For the text-containing cell, return its midpoint in [X, Y] coordinate format. 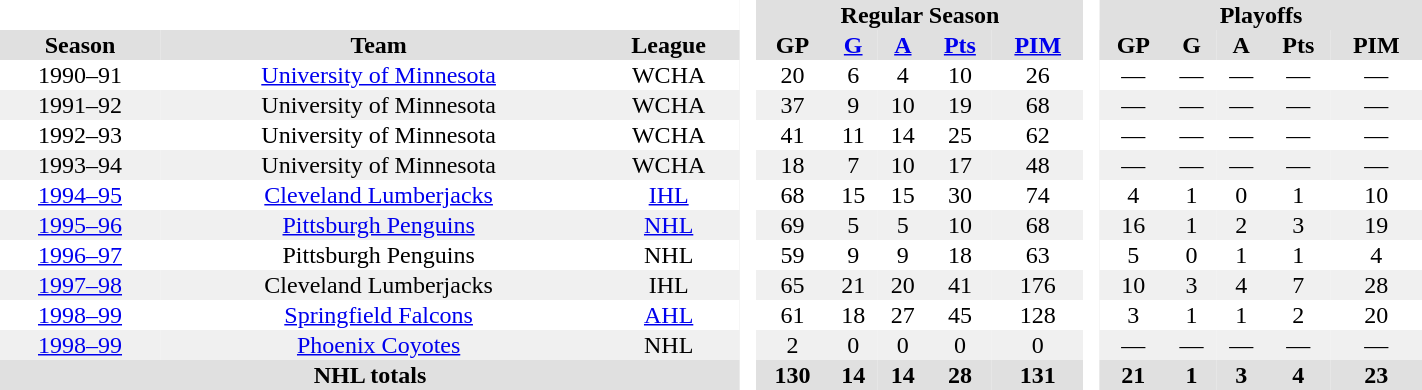
130 [793, 375]
League [668, 45]
131 [1038, 375]
65 [793, 285]
Regular Season [920, 15]
37 [793, 105]
1993–94 [80, 165]
45 [960, 315]
6 [853, 75]
Playoffs [1261, 15]
176 [1038, 285]
63 [1038, 255]
23 [1376, 375]
48 [1038, 165]
1996–97 [80, 255]
128 [1038, 315]
30 [960, 195]
Team [378, 45]
74 [1038, 195]
62 [1038, 135]
1995–96 [80, 225]
NHL totals [370, 375]
AHL [668, 315]
1992–93 [80, 135]
1997–98 [80, 285]
1991–92 [80, 105]
27 [903, 315]
17 [960, 165]
61 [793, 315]
1994–95 [80, 195]
16 [1134, 225]
Season [80, 45]
25 [960, 135]
Springfield Falcons [378, 315]
11 [853, 135]
26 [1038, 75]
Phoenix Coyotes [378, 345]
69 [793, 225]
59 [793, 255]
1990–91 [80, 75]
